Detect which cell encompasses the target text, then output its (x, y) center coordinate. 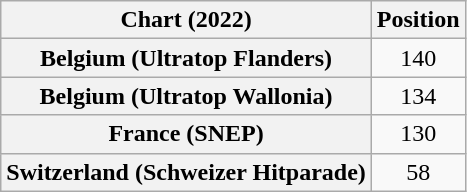
Belgium (Ultratop Wallonia) (186, 96)
France (SNEP) (186, 134)
Position (418, 20)
Chart (2022) (186, 20)
140 (418, 58)
130 (418, 134)
Switzerland (Schweizer Hitparade) (186, 172)
58 (418, 172)
Belgium (Ultratop Flanders) (186, 58)
134 (418, 96)
